Find where the given text appears and provide that cell's center as [X, Y] coordinate. 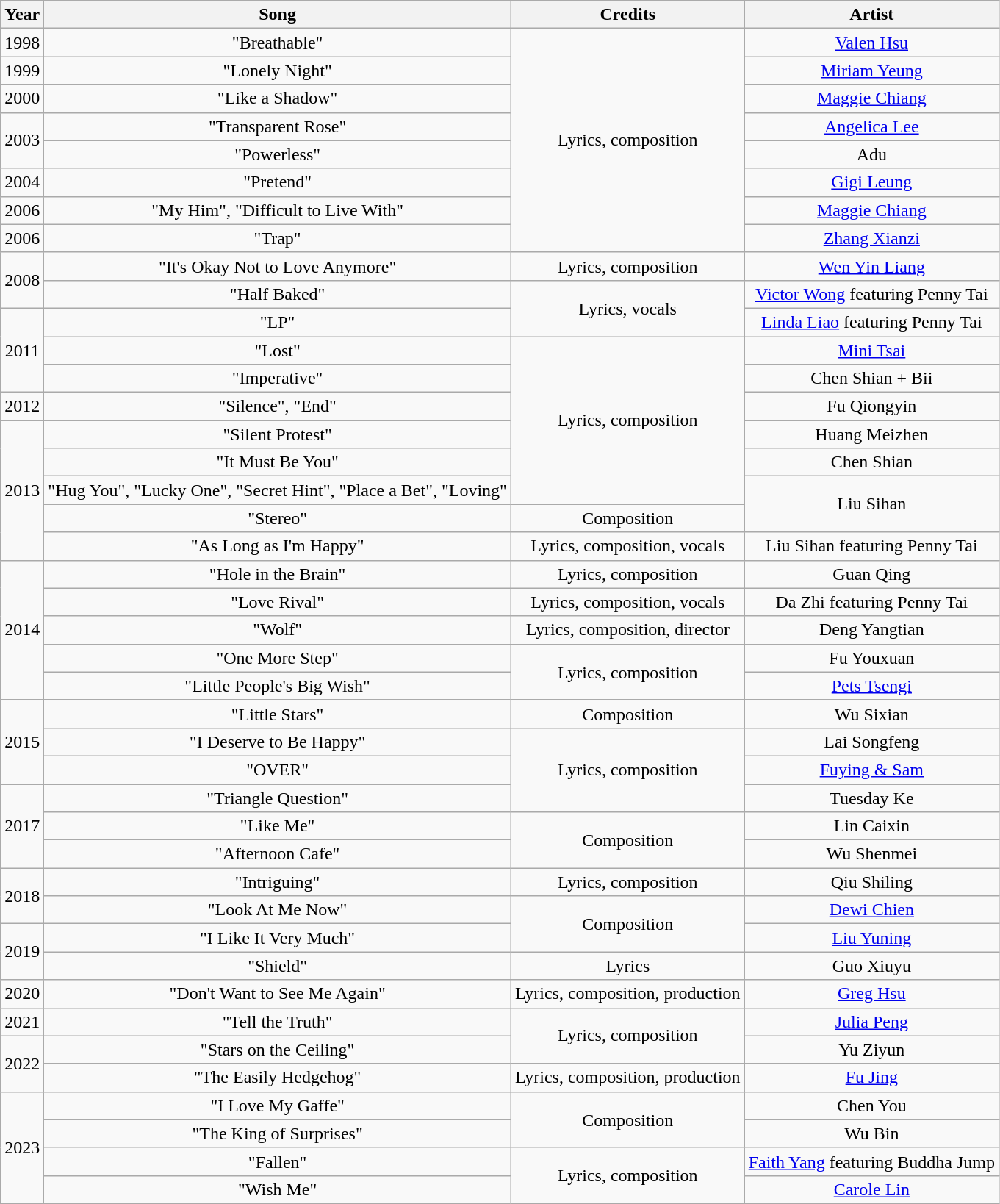
2012 [22, 406]
2008 [22, 280]
"Silent Protest" [278, 434]
"Stars on the Ceiling" [278, 1050]
"I Deserve to Be Happy" [278, 742]
2013 [22, 490]
"Half Baked" [278, 294]
Lyrics [627, 966]
"Little People's Big Wish" [278, 686]
Artist [871, 15]
2023 [22, 1147]
Qiu Shiling [871, 882]
Fu Jing [871, 1078]
Tuesday Ke [871, 798]
Huang Meizhen [871, 434]
"Triangle Question" [278, 798]
2011 [22, 350]
Adu [871, 154]
Mini Tsai [871, 351]
"Don't Want to See Me Again" [278, 994]
"Transparent Rose" [278, 126]
1998 [22, 43]
Yu Ziyun [871, 1050]
Liu Sihan featuring Penny Tai [871, 546]
"Little Stars" [278, 714]
"Tell the Truth" [278, 1022]
Carole Lin [871, 1189]
"Pretend" [278, 182]
Wu Sixian [871, 714]
"I Like It Very Much" [278, 938]
"Intriguing" [278, 882]
Fu Qiongyin [871, 406]
1999 [22, 71]
Gigi Leung [871, 182]
Wu Shenmei [871, 854]
Fu Youxuan [871, 658]
Deng Yangtian [871, 630]
2015 [22, 742]
Lin Caixin [871, 826]
Lai Songfeng [871, 742]
"Trap" [278, 238]
Pets Tsengi [871, 686]
"Hole in the Brain" [278, 574]
Julia Peng [871, 1022]
2017 [22, 825]
"Afternoon Cafe" [278, 854]
"Wish Me" [278, 1189]
Liu Sihan [871, 504]
2022 [22, 1064]
"Stereo" [278, 518]
Angelica Lee [871, 126]
"My Him", "Difficult to Live With" [278, 210]
2000 [22, 98]
"Hug You", "Lucky One", "Secret Hint", "Place a Bet", "Loving" [278, 490]
"Lost" [278, 351]
"It Must Be You" [278, 462]
2018 [22, 896]
Wen Yin Liang [871, 266]
Wu Bin [871, 1133]
"The King of Surprises" [278, 1133]
Year [22, 15]
Faith Yang featuring Buddha Jump [871, 1161]
Lyrics, vocals [627, 308]
"The Easily Hedgehog" [278, 1078]
Da Zhi featuring Penny Tai [871, 602]
Song [278, 15]
Greg Hsu [871, 994]
2014 [22, 630]
"Silence", "End" [278, 406]
Liu Yuning [871, 938]
Credits [627, 15]
Dewi Chien [871, 910]
Victor Wong featuring Penny Tai [871, 294]
Chen Shian + Bii [871, 379]
Chen You [871, 1106]
Guan Qing [871, 574]
"As Long as I'm Happy" [278, 546]
Guo Xiuyu [871, 966]
Valen Hsu [871, 43]
Zhang Xianzi [871, 238]
2020 [22, 994]
"It's Okay Not to Love Anymore" [278, 266]
"Fallen" [278, 1161]
"Wolf" [278, 630]
Miriam Yeung [871, 71]
Linda Liao featuring Penny Tai [871, 322]
"OVER" [278, 770]
"One More Step" [278, 658]
"Breathable" [278, 43]
"I Love My Gaffe" [278, 1106]
2003 [22, 140]
"Like a Shadow" [278, 98]
Lyrics, composition, director [627, 630]
"Look At Me Now" [278, 910]
"LP" [278, 322]
"Shield" [278, 966]
"Imperative" [278, 379]
2004 [22, 182]
"Love Rival" [278, 602]
"Powerless" [278, 154]
2021 [22, 1022]
Fuying & Sam [871, 770]
Chen Shian [871, 462]
2019 [22, 952]
"Lonely Night" [278, 71]
"Like Me" [278, 826]
